Search for the cell housing the specified text and yield its (X, Y) center coordinate. 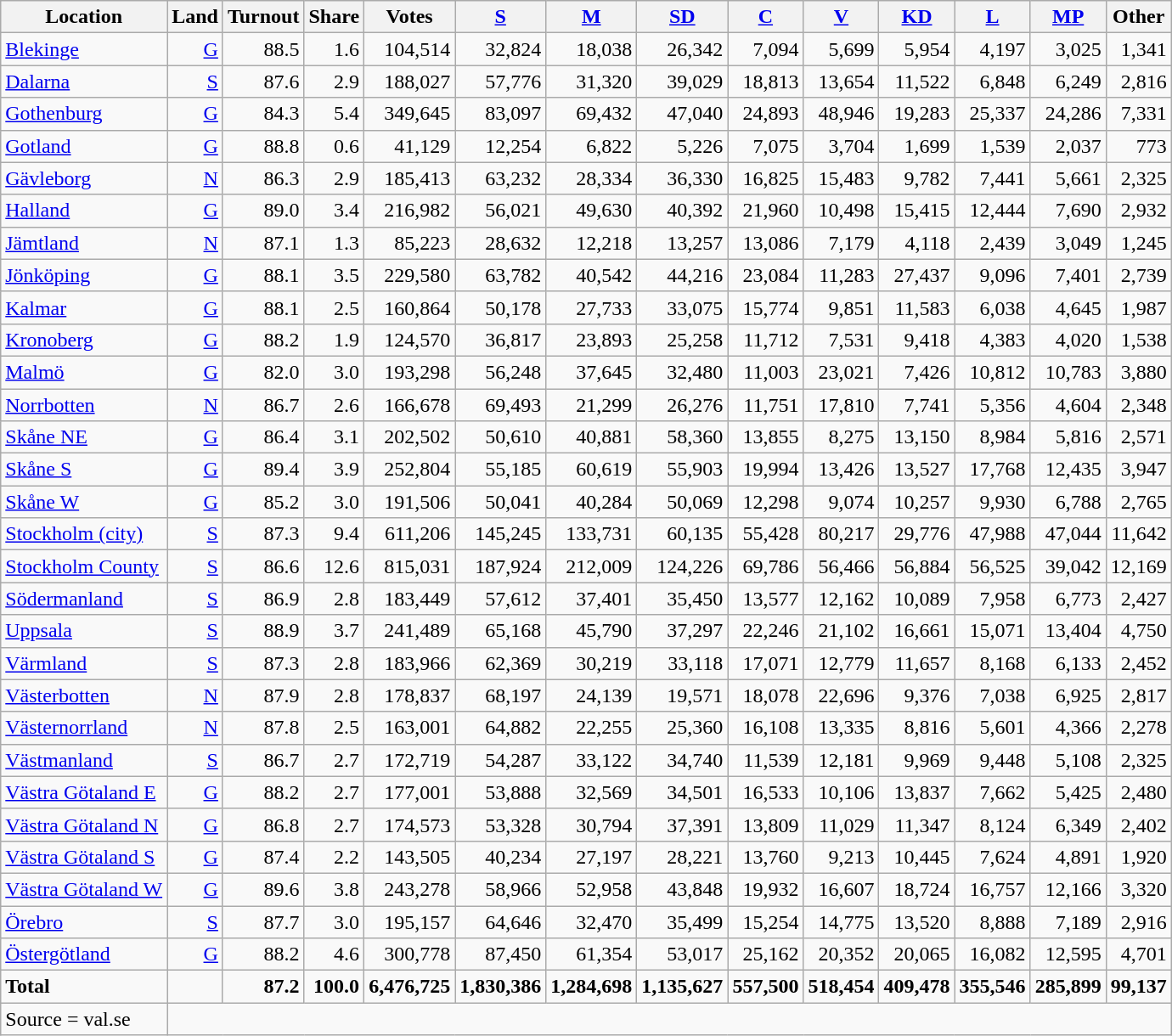
16,757 (992, 889)
11,347 (917, 825)
133,731 (591, 534)
16,661 (917, 631)
56,525 (992, 566)
6,848 (992, 82)
Södermanland (84, 599)
1,830,386 (501, 987)
69,432 (591, 114)
Gotland (84, 146)
5,661 (1068, 178)
8,275 (841, 437)
5,226 (683, 146)
1,699 (917, 146)
57,612 (501, 599)
KD (917, 17)
88.9 (263, 631)
145,245 (501, 534)
Östergötland (84, 954)
83,097 (501, 114)
56,248 (501, 372)
6,349 (1068, 825)
124,226 (683, 566)
50,178 (501, 307)
Gävleborg (84, 178)
202,502 (409, 437)
Blekinge (84, 49)
7,662 (992, 792)
86.8 (263, 825)
193,298 (409, 372)
187,924 (501, 566)
25,162 (766, 954)
3.9 (335, 470)
16,082 (992, 954)
Skåne W (84, 502)
C (766, 17)
Gothenburg (84, 114)
4.6 (335, 954)
55,185 (501, 470)
13,335 (841, 728)
32,569 (591, 792)
300,778 (409, 954)
22,255 (591, 728)
183,449 (409, 599)
104,514 (409, 49)
10,089 (917, 599)
17,810 (841, 405)
10,106 (841, 792)
MP (1068, 17)
9,213 (841, 857)
Dalarna (84, 82)
241,489 (409, 631)
2,037 (1068, 146)
13,654 (841, 82)
9,930 (992, 502)
18,724 (917, 889)
16,825 (766, 178)
30,794 (591, 825)
1,538 (1138, 340)
11,539 (766, 760)
61,354 (591, 954)
53,017 (683, 954)
2,916 (1138, 921)
88.8 (263, 146)
40,881 (591, 437)
56,884 (917, 566)
18,038 (591, 49)
35,450 (683, 599)
Västmanland (84, 760)
87.4 (263, 857)
87.1 (263, 243)
Share (335, 17)
60,619 (591, 470)
Stockholm (city) (84, 534)
19,571 (683, 695)
56,466 (841, 566)
20,065 (917, 954)
50,069 (683, 502)
85.2 (263, 502)
7,038 (992, 695)
58,360 (683, 437)
3.4 (335, 211)
3,947 (1138, 470)
26,276 (683, 405)
15,254 (766, 921)
87.2 (263, 987)
Jämtland (84, 243)
6,925 (1068, 695)
2,480 (1138, 792)
12,254 (501, 146)
47,044 (1068, 534)
1,341 (1138, 49)
8,816 (917, 728)
6,249 (1068, 82)
29,776 (917, 534)
177,001 (409, 792)
57,776 (501, 82)
85,223 (409, 243)
86.6 (263, 566)
212,009 (591, 566)
60,135 (683, 534)
21,960 (766, 211)
1,284,698 (591, 987)
32,824 (501, 49)
49,630 (591, 211)
3.8 (335, 889)
13,855 (766, 437)
12,181 (841, 760)
68,197 (501, 695)
33,122 (591, 760)
5,356 (992, 405)
Malmö (84, 372)
8,168 (992, 663)
23,021 (841, 372)
23,084 (766, 275)
11,712 (766, 340)
35,499 (683, 921)
12,435 (1068, 470)
Västra Götaland W (84, 889)
12,779 (841, 663)
518,454 (841, 987)
4,604 (1068, 405)
62,369 (501, 663)
58,966 (501, 889)
16,108 (766, 728)
195,157 (409, 921)
4,891 (1068, 857)
11,029 (841, 825)
10,257 (917, 502)
Örebro (84, 921)
0.6 (335, 146)
Halland (84, 211)
2,816 (1138, 82)
23,893 (591, 340)
243,278 (409, 889)
87,450 (501, 954)
50,041 (501, 502)
M (591, 17)
16,533 (766, 792)
13,527 (917, 470)
7,189 (1068, 921)
52,958 (591, 889)
32,480 (683, 372)
6,038 (992, 307)
9,376 (917, 695)
6,788 (1068, 502)
Kronoberg (84, 340)
54,287 (501, 760)
12,595 (1068, 954)
7,531 (841, 340)
53,888 (501, 792)
2,402 (1138, 825)
4,366 (1068, 728)
7,624 (992, 857)
11,003 (766, 372)
87.8 (263, 728)
3,880 (1138, 372)
172,719 (409, 760)
15,071 (992, 631)
3,704 (841, 146)
69,493 (501, 405)
178,837 (409, 695)
229,580 (409, 275)
37,645 (591, 372)
3,320 (1138, 889)
24,139 (591, 695)
1,135,627 (683, 987)
37,391 (683, 825)
1.6 (335, 49)
44,216 (683, 275)
2.2 (335, 857)
13,520 (917, 921)
86.3 (263, 178)
815,031 (409, 566)
15,774 (766, 307)
4,645 (1068, 307)
5,954 (917, 49)
6,822 (591, 146)
17,768 (992, 470)
Västra Götaland S (84, 857)
9.4 (335, 534)
5,601 (992, 728)
22,696 (841, 695)
24,893 (766, 114)
7,094 (766, 49)
87.7 (263, 921)
6,133 (1068, 663)
Värmland (84, 663)
88.5 (263, 49)
12.6 (335, 566)
1.3 (335, 243)
33,118 (683, 663)
2,452 (1138, 663)
216,982 (409, 211)
84.3 (263, 114)
Skåne NE (84, 437)
10,498 (841, 211)
13,404 (1068, 631)
89.6 (263, 889)
45,790 (591, 631)
27,733 (591, 307)
25,258 (683, 340)
19,932 (766, 889)
13,760 (766, 857)
27,197 (591, 857)
28,221 (683, 857)
160,864 (409, 307)
11,283 (841, 275)
34,740 (683, 760)
11,657 (917, 663)
285,899 (1068, 987)
3,049 (1068, 243)
2,571 (1138, 437)
13,809 (766, 825)
25,360 (683, 728)
7,690 (1068, 211)
4,118 (917, 243)
13,086 (766, 243)
183,966 (409, 663)
9,096 (992, 275)
34,501 (683, 792)
56,021 (501, 211)
11,522 (917, 82)
2,932 (1138, 211)
36,330 (683, 178)
4,750 (1138, 631)
3.1 (335, 437)
14,775 (841, 921)
40,284 (591, 502)
Turnout (263, 17)
Uppsala (84, 631)
7,958 (992, 599)
5,699 (841, 49)
166,678 (409, 405)
3.5 (335, 275)
41,129 (409, 146)
Other (1138, 17)
19,994 (766, 470)
9,782 (917, 178)
5,425 (1068, 792)
11,642 (1138, 534)
12,218 (591, 243)
40,392 (683, 211)
40,542 (591, 275)
39,029 (683, 82)
65,168 (501, 631)
12,162 (841, 599)
9,448 (992, 760)
L (992, 17)
252,804 (409, 470)
40,234 (501, 857)
143,505 (409, 857)
53,328 (501, 825)
12,169 (1138, 566)
Västra Götaland N (84, 825)
1.9 (335, 340)
12,444 (992, 211)
Jönköping (84, 275)
185,413 (409, 178)
28,334 (591, 178)
47,040 (683, 114)
611,206 (409, 534)
19,283 (917, 114)
32,470 (591, 921)
Norrbotten (84, 405)
Location (84, 17)
63,782 (501, 275)
7,741 (917, 405)
4,701 (1138, 954)
10,445 (917, 857)
Votes (409, 17)
69,786 (766, 566)
21,102 (841, 631)
349,645 (409, 114)
10,783 (1068, 372)
Västernorrland (84, 728)
7,426 (917, 372)
31,320 (591, 82)
9,074 (841, 502)
12,298 (766, 502)
1,539 (992, 146)
4,020 (1068, 340)
Stockholm County (84, 566)
7,401 (1068, 275)
64,646 (501, 921)
Land (195, 17)
89.0 (263, 211)
37,297 (683, 631)
7,075 (766, 146)
27,437 (917, 275)
5.4 (335, 114)
7,179 (841, 243)
2,765 (1138, 502)
773 (1138, 146)
8,984 (992, 437)
7,441 (992, 178)
Source = val.se (84, 1019)
9,418 (917, 340)
1,987 (1138, 307)
100.0 (335, 987)
9,969 (917, 760)
82.0 (263, 372)
64,882 (501, 728)
15,415 (917, 211)
18,813 (766, 82)
355,546 (992, 987)
30,219 (591, 663)
2,348 (1138, 405)
55,428 (766, 534)
13,577 (766, 599)
87.9 (263, 695)
86.4 (263, 437)
99,137 (1138, 987)
24,286 (1068, 114)
2,817 (1138, 695)
Västra Götaland E (84, 792)
Total (84, 987)
3,025 (1068, 49)
37,401 (591, 599)
2,427 (1138, 599)
17,071 (766, 663)
2.6 (335, 405)
43,848 (683, 889)
21,299 (591, 405)
55,903 (683, 470)
25,337 (992, 114)
124,570 (409, 340)
5,108 (1068, 760)
557,500 (766, 987)
16,607 (841, 889)
8,124 (992, 825)
13,426 (841, 470)
12,166 (1068, 889)
63,232 (501, 178)
89.4 (263, 470)
26,342 (683, 49)
6,476,725 (409, 987)
33,075 (683, 307)
188,027 (409, 82)
6,773 (1068, 599)
47,988 (992, 534)
3.7 (335, 631)
409,478 (917, 987)
10,812 (992, 372)
50,610 (501, 437)
2,278 (1138, 728)
4,197 (992, 49)
87.6 (263, 82)
1,920 (1138, 857)
18,078 (766, 695)
86.9 (263, 599)
V (841, 17)
2,739 (1138, 275)
80,217 (841, 534)
48,946 (841, 114)
11,583 (917, 307)
174,573 (409, 825)
8,888 (992, 921)
36,817 (501, 340)
5,816 (1068, 437)
191,506 (409, 502)
4,383 (992, 340)
Västerbotten (84, 695)
22,246 (766, 631)
Skåne S (84, 470)
13,150 (917, 437)
1,245 (1138, 243)
28,632 (501, 243)
9,851 (841, 307)
163,001 (409, 728)
7,331 (1138, 114)
SD (683, 17)
11,751 (766, 405)
15,483 (841, 178)
13,257 (683, 243)
Kalmar (84, 307)
39,042 (1068, 566)
20,352 (841, 954)
13,837 (917, 792)
2,439 (992, 243)
